Detect which cell encompasses the target text, then output its (x, y) center coordinate. 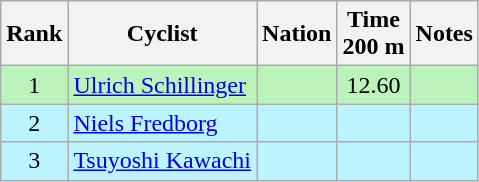
Tsuyoshi Kawachi (162, 161)
Cyclist (162, 34)
Niels Fredborg (162, 123)
Ulrich Schillinger (162, 85)
Time200 m (374, 34)
Nation (297, 34)
2 (34, 123)
Rank (34, 34)
3 (34, 161)
1 (34, 85)
12.60 (374, 85)
Notes (444, 34)
